Pinpoint the cell where the given text exists, returning its [x, y] midpoint coordinate. 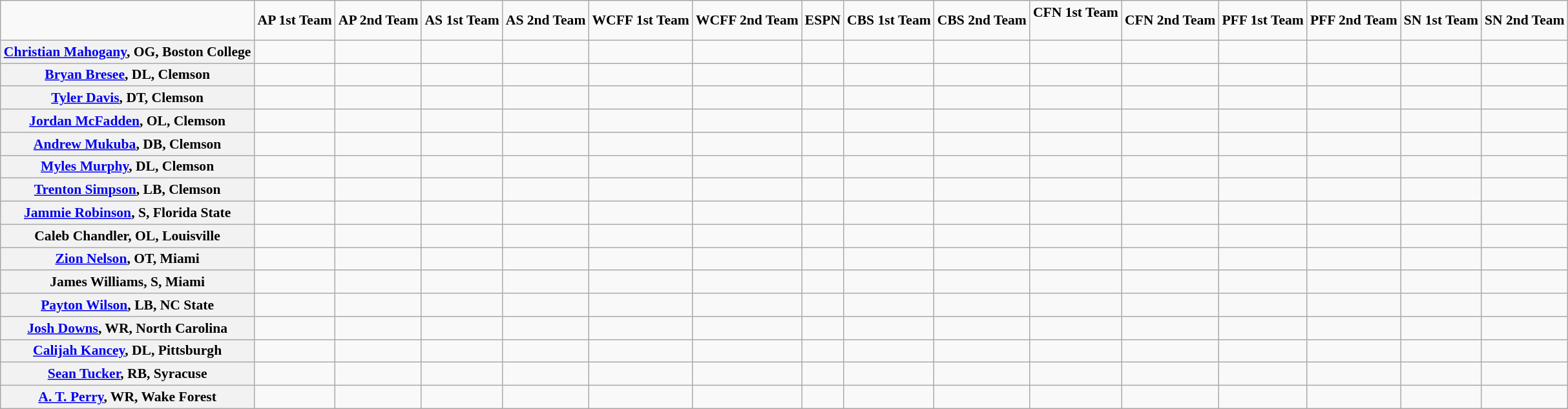
Andrew Mukuba, DB, Clemson [128, 144]
Zion Nelson, OT, Miami [128, 259]
A. T. Perry, WR, Wake Forest [128, 397]
CBS 1st Team [889, 21]
AP 2nd Team [379, 21]
CBS 2nd Team [982, 21]
Caleb Chandler, OL, Louisville [128, 236]
ESPN [823, 21]
Tyler Davis, DT, Clemson [128, 98]
Payton Wilson, LB, NC State [128, 305]
Myles Murphy, DL, Clemson [128, 167]
WCFF 1st Team [640, 21]
PFF 1st Team [1262, 21]
Jammie Robinson, S, Florida State [128, 213]
WCFF 2nd Team [747, 21]
Sean Tucker, RB, Syracuse [128, 374]
Calijah Kancey, DL, Pittsburgh [128, 351]
Trenton Simpson, LB, Clemson [128, 190]
PFF 2nd Team [1354, 21]
James Williams, S, Miami [128, 282]
Bryan Bresee, DL, Clemson [128, 75]
AP 1st Team [295, 21]
SN 1st Team [1441, 21]
Christian Mahogany, OG, Boston College [128, 52]
AS 1st Team [461, 21]
CFN 1st Team [1076, 21]
Jordan McFadden, OL, Clemson [128, 121]
AS 2nd Team [546, 21]
Josh Downs, WR, North Carolina [128, 328]
CFN 2nd Team [1170, 21]
SN 2nd Team [1525, 21]
